Capture the cell that displays the provided text and extract its (X, Y) central coordinate. 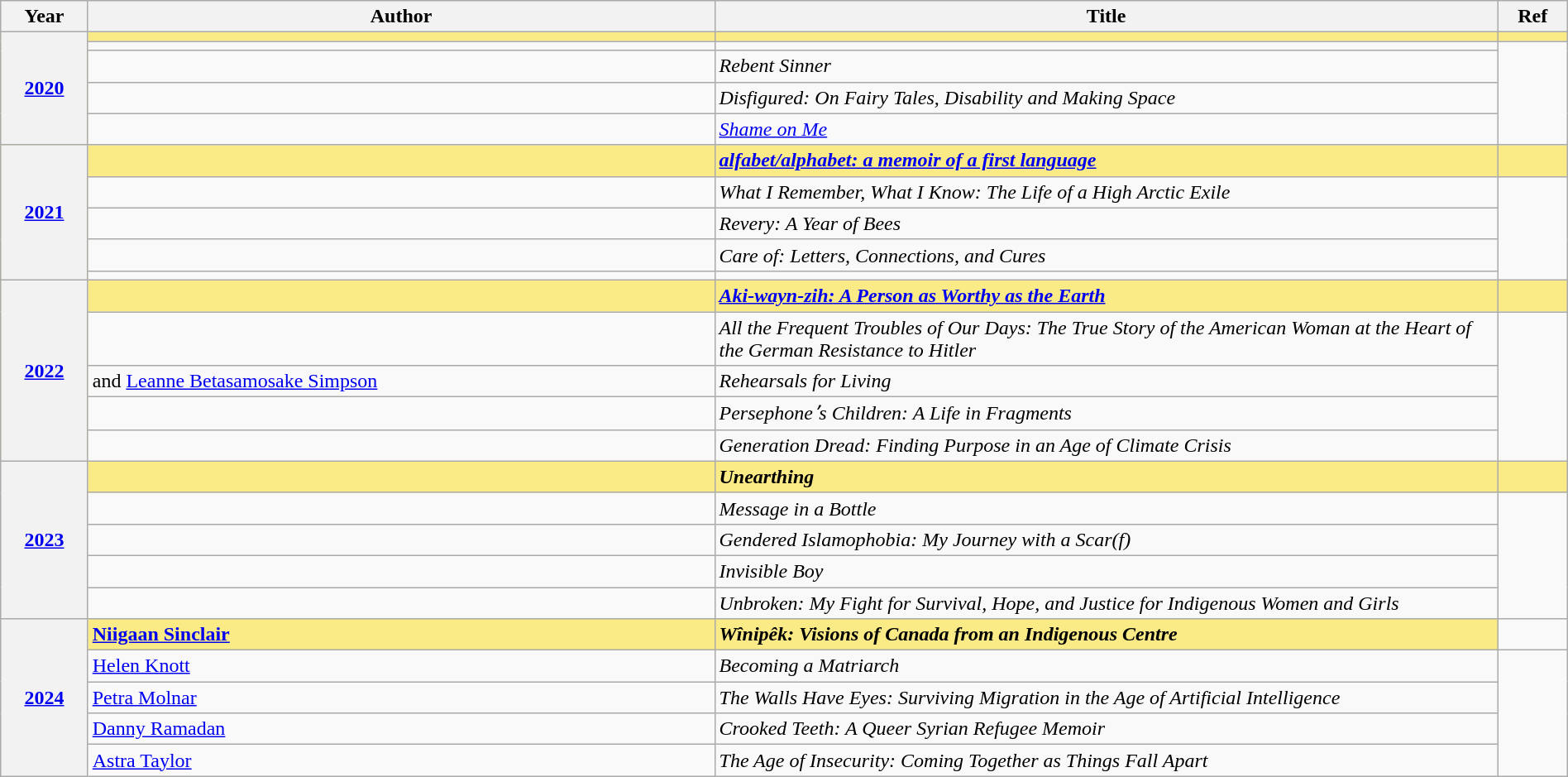
Author (401, 17)
The Age of Insecurity: Coming Together as Things Fall Apart (1107, 760)
Unbroken: My Fight for Survival, Hope, and Justice for Indigenous Women and Girls (1107, 603)
Rebent Sinner (1107, 66)
Becoming a Matriarch (1107, 666)
alfabet/alphabet: a memoir of a first language (1107, 161)
2024 (45, 698)
All the Frequent Troubles of Our Days: The True Story of the American Woman at the Heart of the German Resistance to Hitler (1107, 338)
Crooked Teeth: A Queer Syrian Refugee Memoir (1107, 729)
Rehearsals for Living (1107, 381)
Disfigured: On Fairy Tales, Disability and Making Space (1107, 98)
Revery: A Year of Bees (1107, 223)
Aki-wayn-zih: A Person as Worthy as the Earth (1107, 295)
Year (45, 17)
2020 (45, 89)
Generation Dread: Finding Purpose in an Age of Climate Crisis (1107, 445)
Danny Ramadan (401, 729)
Wînipêk: Visions of Canada from an Indigenous Centre (1107, 635)
Helen Knott (401, 666)
2022 (45, 371)
Astra Taylor (401, 760)
2023 (45, 540)
Unearthing (1107, 477)
What I Remember, What I Know: The Life of a High Arctic Exile (1107, 192)
and Leanne Betasamosake Simpson (401, 381)
Petra Molnar (401, 698)
Niigaan Sinclair (401, 635)
Message in a Bottle (1107, 508)
Persephoneʼs Children: A Life in Fragments (1107, 414)
Invisible Boy (1107, 571)
Gendered Islamophobia: My Journey with a Scar(f) (1107, 540)
Shame on Me (1107, 129)
The Walls Have Eyes: Surviving Migration in the Age of Artificial Intelligence (1107, 698)
2021 (45, 212)
Ref (1532, 17)
Title (1107, 17)
Care of: Letters, Connections, and Cures (1107, 255)
